Locate the cell with the specified text and output its [X, Y] center coordinate. 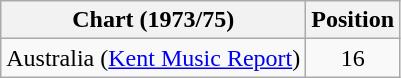
Chart (1973/75) [154, 20]
16 [353, 58]
Australia (Kent Music Report) [154, 58]
Position [353, 20]
